Return the (X, Y) coordinate for the center point of the cell that contains the specified text.  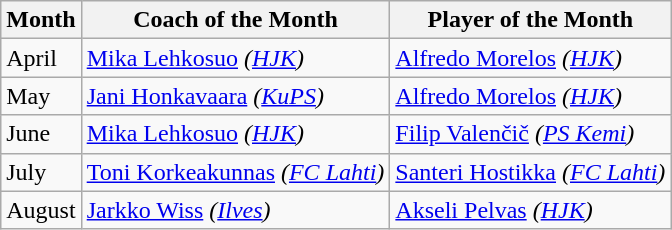
April (41, 58)
Akseli Pelvas (HJK) (530, 210)
Jani Honkavaara (KuPS) (236, 96)
August (41, 210)
July (41, 172)
Coach of the Month (236, 20)
June (41, 134)
Filip Valenčič (PS Kemi) (530, 134)
Month (41, 20)
Toni Korkeakunnas (FC Lahti) (236, 172)
May (41, 96)
Santeri Hostikka (FC Lahti) (530, 172)
Jarkko Wiss (Ilves) (236, 210)
Player of the Month (530, 20)
